For the text-containing cell, return its midpoint in [X, Y] coordinate format. 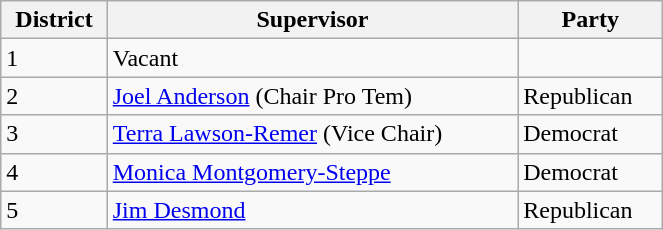
5 [54, 210]
Party [590, 20]
Monica Montgomery-Steppe [312, 172]
Joel Anderson (Chair Pro Tem) [312, 96]
2 [54, 96]
4 [54, 172]
Supervisor [312, 20]
Vacant [312, 58]
District [54, 20]
Jim Desmond [312, 210]
3 [54, 134]
Terra Lawson-Remer (Vice Chair) [312, 134]
1 [54, 58]
